For the text-containing cell, return its midpoint in (x, y) coordinate format. 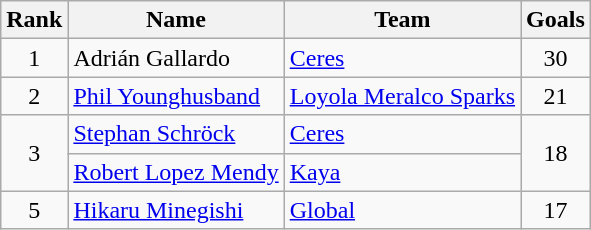
3 (34, 153)
Loyola Meralco Sparks (402, 96)
Team (402, 20)
30 (556, 58)
18 (556, 153)
Global (402, 210)
Stephan Schröck (176, 134)
Rank (34, 20)
21 (556, 96)
Name (176, 20)
1 (34, 58)
Adrián Gallardo (176, 58)
5 (34, 210)
Kaya (402, 172)
Robert Lopez Mendy (176, 172)
Goals (556, 20)
Phil Younghusband (176, 96)
Hikaru Minegishi (176, 210)
2 (34, 96)
17 (556, 210)
